Output the (x, y) coordinate of the center of the cell containing the given text.  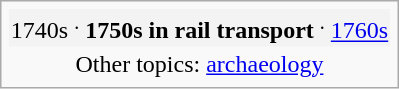
1740s . 1750s in rail transport . 1760s (199, 27)
Other topics: archaeology (199, 64)
